Scan for the cell matching the given text and deliver its [X, Y] coordinate at center. 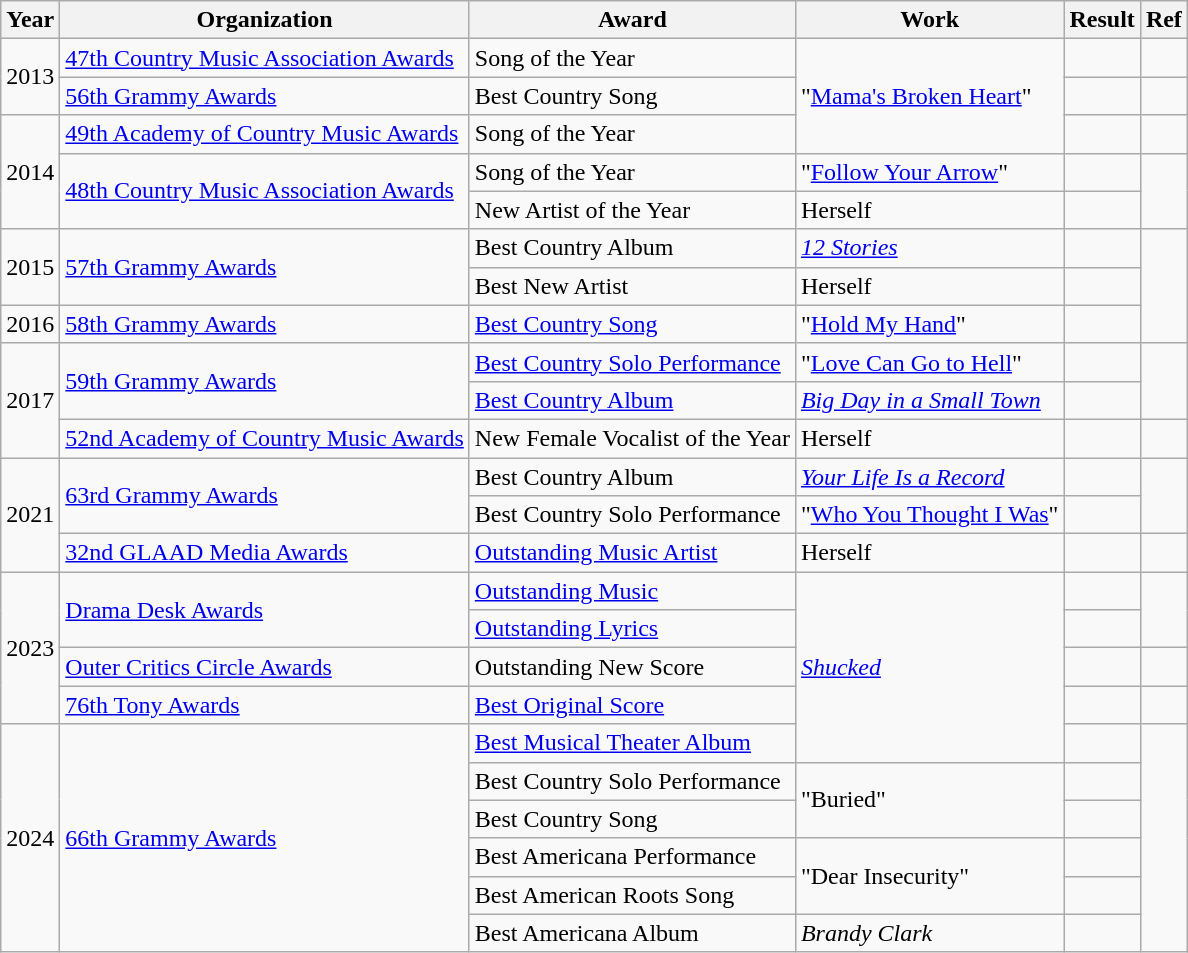
"Who You Thought I Was" [930, 515]
Outstanding Lyrics [632, 629]
2015 [30, 267]
58th Grammy Awards [264, 324]
Best Musical Theater Album [632, 743]
2016 [30, 324]
Award [632, 20]
52nd Academy of Country Music Awards [264, 438]
2013 [30, 77]
56th Grammy Awards [264, 96]
Best Americana Album [632, 933]
76th Tony Awards [264, 705]
Outstanding Music [632, 591]
Year [30, 20]
Outstanding New Score [632, 667]
59th Grammy Awards [264, 381]
Best Original Score [632, 705]
"Love Can Go to Hell" [930, 362]
48th Country Music Association Awards [264, 191]
2023 [30, 648]
Best American Roots Song [632, 895]
32nd GLAAD Media Awards [264, 553]
Best Americana Performance [632, 857]
57th Grammy Awards [264, 267]
Your Life Is a Record [930, 477]
Result [1102, 20]
Work [930, 20]
Outstanding Music Artist [632, 553]
2017 [30, 400]
"Dear Insecurity" [930, 876]
66th Grammy Awards [264, 838]
2014 [30, 172]
New Artist of the Year [632, 210]
"Hold My Hand" [930, 324]
63rd Grammy Awards [264, 496]
New Female Vocalist of the Year [632, 438]
49th Academy of Country Music Awards [264, 134]
Best New Artist [632, 286]
Brandy Clark [930, 933]
2021 [30, 515]
12 Stories [930, 248]
Big Day in a Small Town [930, 400]
47th Country Music Association Awards [264, 58]
Ref [1164, 20]
"Buried" [930, 800]
"Follow Your Arrow" [930, 172]
2024 [30, 838]
Organization [264, 20]
Shucked [930, 667]
"Mama's Broken Heart" [930, 96]
Drama Desk Awards [264, 610]
Outer Critics Circle Awards [264, 667]
